From the cell containing the given text, extract its center point as [x, y] coordinate. 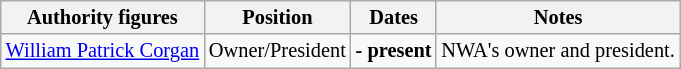
Authority figures [102, 17]
Position [278, 17]
William Patrick Corgan [102, 51]
NWA's owner and president. [558, 51]
Dates [394, 17]
- present [394, 51]
Notes [558, 17]
Owner/President [278, 51]
